Determine the [X, Y] coordinate at the center of the cell enclosing the given text.  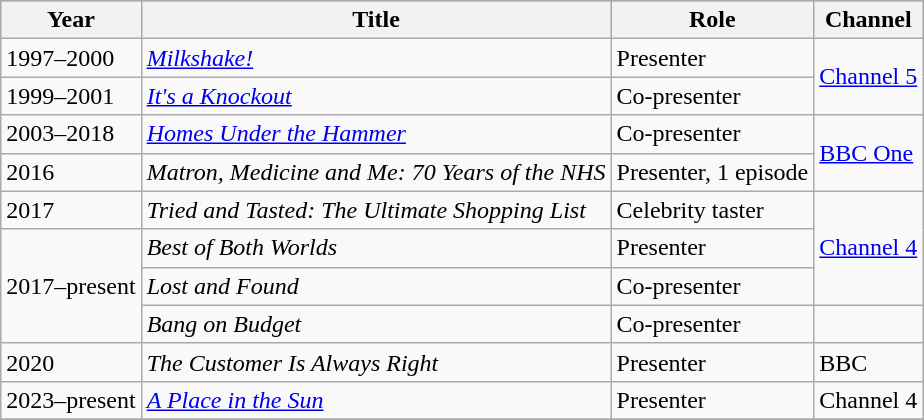
2017 [71, 210]
Tried and Tasted: The Ultimate Shopping List [376, 210]
Bang on Budget [376, 324]
Channel 5 [868, 77]
Milkshake! [376, 58]
The Customer Is Always Right [376, 362]
1997–2000 [71, 58]
2023–present [71, 400]
2017–present [71, 286]
1999–2001 [71, 96]
Matron, Medicine and Me: 70 Years of the NHS [376, 172]
Celebrity taster [712, 210]
Lost and Found [376, 286]
2016 [71, 172]
2020 [71, 362]
Homes Under the Hammer [376, 134]
Role [712, 20]
BBC One [868, 153]
Best of Both Worlds [376, 248]
Presenter, 1 episode [712, 172]
Year [71, 20]
A Place in the Sun [376, 400]
It's a Knockout [376, 96]
Channel [868, 20]
Title [376, 20]
2003–2018 [71, 134]
BBC [868, 362]
